Find where the given text appears and provide that cell's center as [x, y] coordinate. 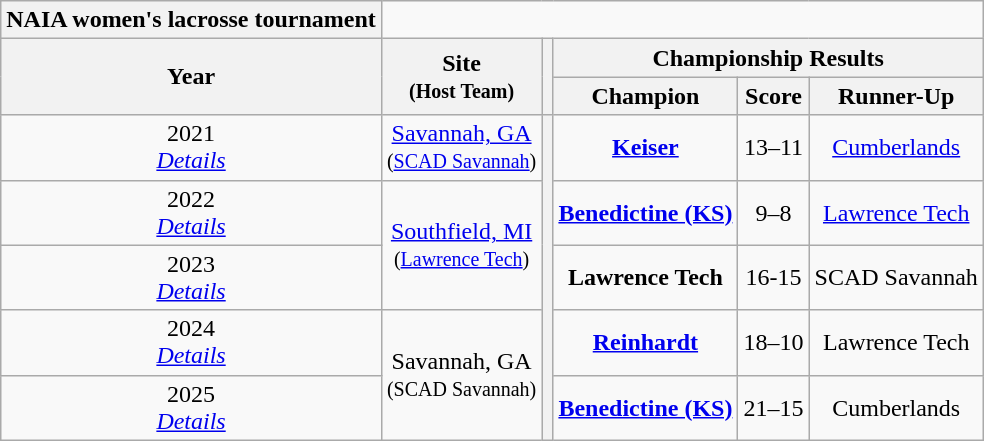
Year [192, 77]
SCAD Savannah [896, 278]
9–8 [774, 212]
2024Details [192, 342]
16-15 [774, 278]
2021Details [192, 148]
2023Details [192, 278]
18–10 [774, 342]
Champion [646, 96]
Score [774, 96]
21–15 [774, 408]
13–11 [774, 148]
Runner-Up [896, 96]
Site(Host Team) [461, 77]
2022Details [192, 212]
Championship Results [768, 58]
Reinhardt [646, 342]
Southfield, MI(Lawrence Tech) [461, 245]
2025Details [192, 408]
Keiser [646, 148]
NAIA women's lacrosse tournament [192, 20]
